Locate the cell with the specified text and output its [X, Y] center coordinate. 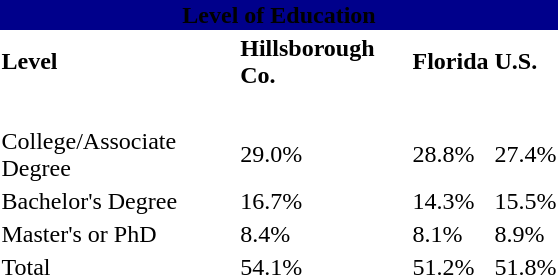
Level [118, 62]
U.S. [526, 62]
Master's or PhD [118, 234]
Bachelor's Degree [118, 201]
29.0% [324, 154]
College/Associate Degree [118, 154]
8.9% [526, 234]
15.5% [526, 201]
Hillsborough Co. [324, 62]
27.4% [526, 154]
Level of Education [279, 15]
Florida [450, 62]
8.1% [450, 234]
8.4% [324, 234]
16.7% [324, 201]
28.8% [450, 154]
14.3% [450, 201]
